Locate the cell with the specified text and output its (x, y) center coordinate. 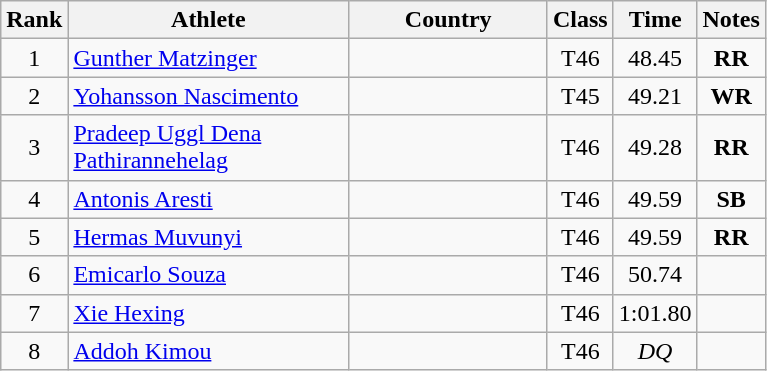
Hermas Muvunyi (208, 237)
50.74 (655, 275)
SB (731, 199)
5 (34, 237)
Yohansson Nascimento (208, 96)
3 (34, 148)
Notes (731, 20)
1 (34, 58)
6 (34, 275)
Country (448, 20)
Rank (34, 20)
Pradeep Uggl Dena Pathirannehelag (208, 148)
7 (34, 313)
Antonis Aresti (208, 199)
49.28 (655, 148)
Xie Hexing (208, 313)
DQ (655, 351)
48.45 (655, 58)
8 (34, 351)
4 (34, 199)
Gunther Matzinger (208, 58)
T45 (580, 96)
Emicarlo Souza (208, 275)
Class (580, 20)
49.21 (655, 96)
WR (731, 96)
2 (34, 96)
1:01.80 (655, 313)
Athlete (208, 20)
Time (655, 20)
Addoh Kimou (208, 351)
